Scan for the cell matching the given text and deliver its [x, y] coordinate at center. 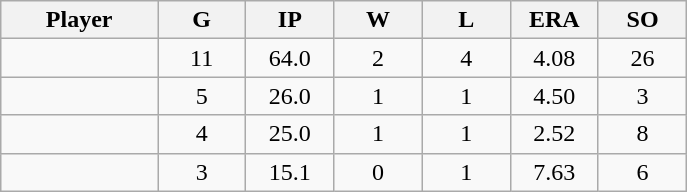
2.52 [554, 134]
15.1 [290, 172]
5 [202, 96]
26 [642, 58]
25.0 [290, 134]
SO [642, 20]
ERA [554, 20]
G [202, 20]
64.0 [290, 58]
7.63 [554, 172]
8 [642, 134]
4.50 [554, 96]
0 [378, 172]
11 [202, 58]
W [378, 20]
4.08 [554, 58]
L [466, 20]
26.0 [290, 96]
IP [290, 20]
Player [80, 20]
6 [642, 172]
2 [378, 58]
